For the text-containing cell, return its midpoint in (x, y) coordinate format. 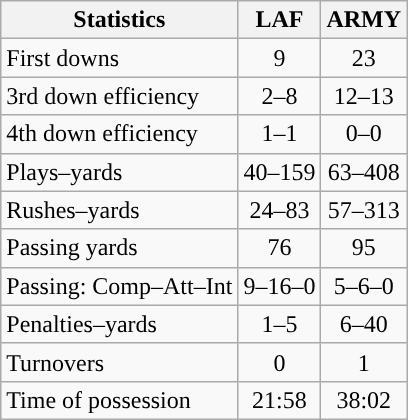
Turnovers (120, 362)
23 (364, 58)
3rd down efficiency (120, 96)
1–1 (280, 134)
6–40 (364, 324)
Passing yards (120, 248)
First downs (120, 58)
Time of possession (120, 400)
21:58 (280, 400)
2–8 (280, 96)
76 (280, 248)
Rushes–yards (120, 210)
24–83 (280, 210)
95 (364, 248)
Passing: Comp–Att–Int (120, 286)
5–6–0 (364, 286)
0–0 (364, 134)
1–5 (280, 324)
38:02 (364, 400)
Plays–yards (120, 172)
57–313 (364, 210)
12–13 (364, 96)
63–408 (364, 172)
LAF (280, 20)
9–16–0 (280, 286)
0 (280, 362)
Statistics (120, 20)
1 (364, 362)
9 (280, 58)
4th down efficiency (120, 134)
40–159 (280, 172)
Penalties–yards (120, 324)
ARMY (364, 20)
